Capture the cell that displays the provided text and extract its [X, Y] central coordinate. 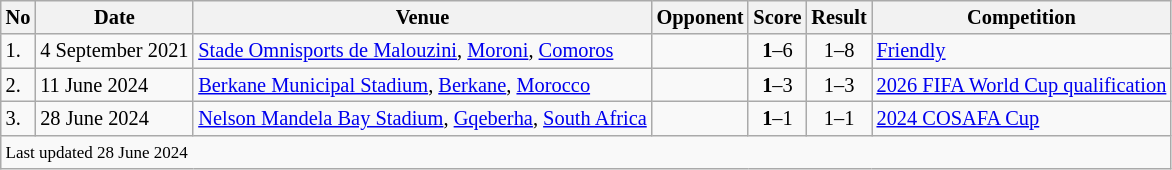
Stade Omnisports de Malouzini, Moroni, Comoros [422, 51]
No [18, 17]
1. [18, 51]
3. [18, 118]
Opponent [700, 17]
Nelson Mandela Bay Stadium, Gqeberha, South Africa [422, 118]
Competition [1022, 17]
2026 FIFA World Cup qualification [1022, 85]
Last updated 28 June 2024 [586, 152]
Friendly [1022, 51]
11 June 2024 [114, 85]
Result [838, 17]
2024 COSAFA Cup [1022, 118]
1–8 [838, 51]
28 June 2024 [114, 118]
4 September 2021 [114, 51]
Score [777, 17]
Berkane Municipal Stadium, Berkane, Morocco [422, 85]
2. [18, 85]
Venue [422, 17]
Date [114, 17]
1–6 [777, 51]
